For the text-containing cell, return its midpoint in [x, y] coordinate format. 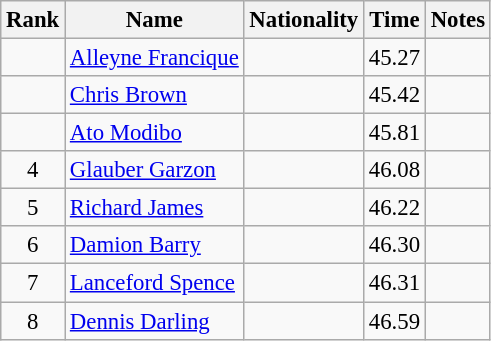
45.27 [395, 58]
Lanceford Spence [155, 283]
6 [33, 245]
Notes [458, 20]
4 [33, 170]
Time [395, 20]
45.81 [395, 133]
Glauber Garzon [155, 170]
Chris Brown [155, 95]
Name [155, 20]
5 [33, 208]
Nationality [304, 20]
46.59 [395, 321]
45.42 [395, 95]
8 [33, 321]
46.22 [395, 208]
Rank [33, 20]
Alleyne Francique [155, 58]
Ato Modibo [155, 133]
Damion Barry [155, 245]
Richard James [155, 208]
7 [33, 283]
Dennis Darling [155, 321]
46.08 [395, 170]
46.30 [395, 245]
46.31 [395, 283]
